Detect which cell encompasses the target text, then output its [X, Y] center coordinate. 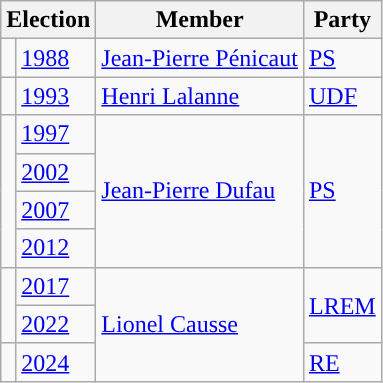
2022 [56, 324]
2007 [56, 210]
RE [342, 362]
1997 [56, 134]
Jean-Pierre Pénicaut [200, 58]
LREM [342, 305]
2017 [56, 286]
Member [200, 20]
2024 [56, 362]
UDF [342, 96]
1993 [56, 96]
2012 [56, 248]
1988 [56, 58]
Jean-Pierre Dufau [200, 191]
Henri Lalanne [200, 96]
2002 [56, 172]
Lionel Causse [200, 324]
Election [48, 20]
Party [342, 20]
